Return the [X, Y] coordinate for the center point of the cell that contains the specified text.  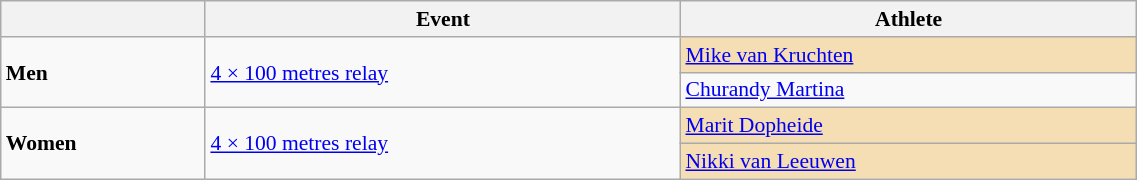
Event [442, 19]
Churandy Martina [908, 90]
Nikki van Leeuwen [908, 162]
Men [104, 72]
Athlete [908, 19]
Women [104, 144]
Mike van Kruchten [908, 55]
Marit Dopheide [908, 126]
